From the cell containing the given text, extract its center point as [X, Y] coordinate. 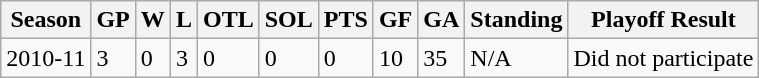
35 [442, 58]
Standing [516, 20]
Did not participate [664, 58]
Season [46, 20]
N/A [516, 58]
L [184, 20]
GP [113, 20]
GF [395, 20]
GA [442, 20]
W [152, 20]
SOL [288, 20]
Playoff Result [664, 20]
2010-11 [46, 58]
OTL [228, 20]
PTS [346, 20]
10 [395, 58]
